Return the (X, Y) coordinate for the center point of the cell that contains the specified text.  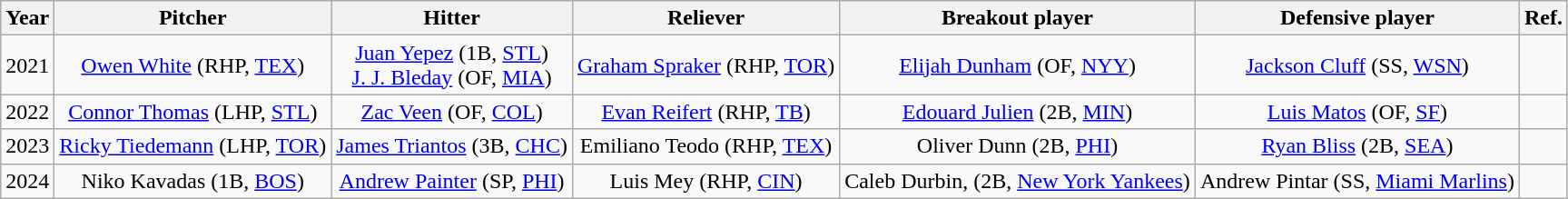
Elijah Dunham (OF, NYY) (1018, 65)
Luis Matos (OF, SF) (1356, 112)
Andrew Pintar (SS, Miami Marlins) (1356, 181)
Zac Veen (OF, COL) (452, 112)
Reliever (705, 18)
Oliver Dunn (2B, PHI) (1018, 146)
Pitcher (192, 18)
Graham Spraker (RHP, TOR) (705, 65)
Caleb Durbin, (2B, New York Yankees) (1018, 181)
2023 (27, 146)
Emiliano Teodo (RHP, TEX) (705, 146)
Year (27, 18)
Andrew Painter (SP, PHI) (452, 181)
Owen White (RHP, TEX) (192, 65)
Evan Reifert (RHP, TB) (705, 112)
Niko Kavadas (1B, BOS) (192, 181)
Connor Thomas (LHP, STL) (192, 112)
2022 (27, 112)
Defensive player (1356, 18)
Ref. (1543, 18)
Hitter (452, 18)
Luis Mey (RHP, CIN) (705, 181)
Edouard Julien (2B, MIN) (1018, 112)
Jackson Cluff (SS, WSN) (1356, 65)
Ryan Bliss (2B, SEA) (1356, 146)
James Triantos (3B, CHC) (452, 146)
2021 (27, 65)
2024 (27, 181)
Breakout player (1018, 18)
Juan Yepez (1B, STL)J. J. Bleday (OF, MIA) (452, 65)
Ricky Tiedemann (LHP, TOR) (192, 146)
